Search for the cell housing the specified text and yield its [X, Y] center coordinate. 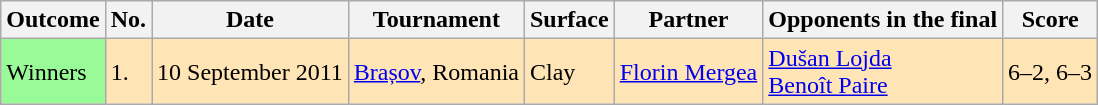
Score [1050, 20]
1. [128, 72]
Clay [569, 72]
10 September 2011 [250, 72]
Brașov, Romania [436, 72]
Florin Mergea [688, 72]
Partner [688, 20]
Winners [53, 72]
Opponents in the final [883, 20]
Date [250, 20]
Dušan Lojda Benoît Paire [883, 72]
No. [128, 20]
6–2, 6–3 [1050, 72]
Tournament [436, 20]
Outcome [53, 20]
Surface [569, 20]
